Identify which cell holds the provided text, then report its (x, y) central coordinate. 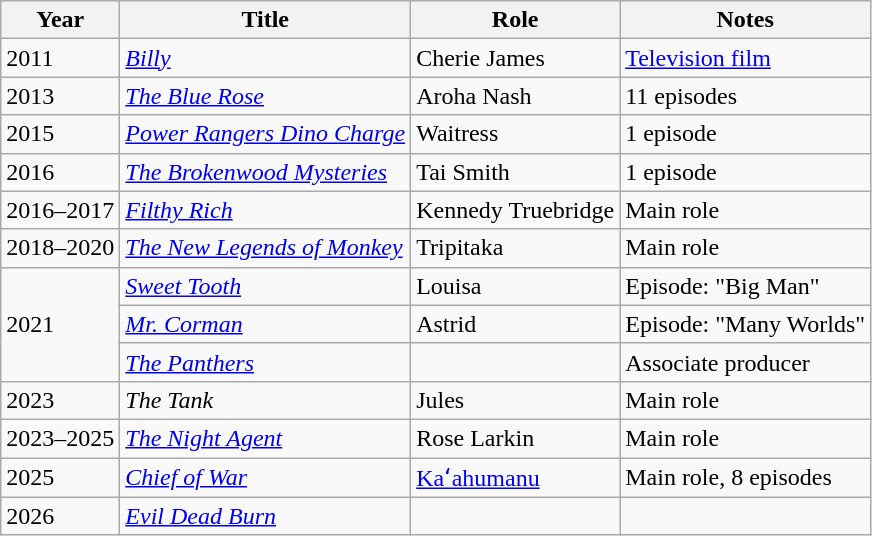
2016–2017 (60, 210)
Sweet Tooth (266, 286)
Power Rangers Dino Charge (266, 134)
Associate producer (746, 362)
Aroha Nash (516, 96)
The Brokenwood Mysteries (266, 172)
Kaʻahumanu (516, 478)
Role (516, 20)
Episode: "Many Worlds" (746, 324)
Chief of War (266, 478)
2011 (60, 58)
Mr. Corman (266, 324)
The Tank (266, 400)
Rose Larkin (516, 438)
Filthy Rich (266, 210)
Jules (516, 400)
Television film (746, 58)
Waitress (516, 134)
The Blue Rose (266, 96)
Evil Dead Burn (266, 516)
Louisa (516, 286)
Cherie James (516, 58)
The New Legends of Monkey (266, 248)
2025 (60, 478)
Notes (746, 20)
2026 (60, 516)
The Night Agent (266, 438)
Billy (266, 58)
Tai Smith (516, 172)
Year (60, 20)
2018–2020 (60, 248)
2023–2025 (60, 438)
Episode: "Big Man" (746, 286)
2015 (60, 134)
Title (266, 20)
2021 (60, 324)
2016 (60, 172)
2023 (60, 400)
Main role, 8 episodes (746, 478)
Tripitaka (516, 248)
11 episodes (746, 96)
The Panthers (266, 362)
Astrid (516, 324)
2013 (60, 96)
Kennedy Truebridge (516, 210)
